For the text-containing cell, return its midpoint in [X, Y] coordinate format. 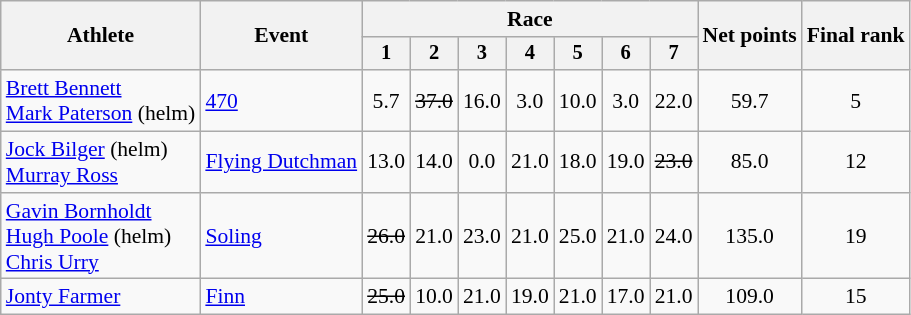
14.0 [434, 162]
16.0 [482, 100]
26.0 [386, 236]
135.0 [750, 236]
Athlete [101, 36]
Jonty Farmer [101, 297]
Gavin BornholdtHugh Poole (helm)Chris Urry [101, 236]
37.0 [434, 100]
1 [386, 54]
Jock Bilger (helm)Murray Ross [101, 162]
24.0 [674, 236]
17.0 [626, 297]
Brett BennettMark Paterson (helm) [101, 100]
470 [281, 100]
Race [530, 19]
19 [856, 236]
6 [626, 54]
3 [482, 54]
Soling [281, 236]
Flying Dutchman [281, 162]
0.0 [482, 162]
109.0 [750, 297]
15 [856, 297]
85.0 [750, 162]
13.0 [386, 162]
12 [856, 162]
Event [281, 36]
Net points [750, 36]
5.7 [386, 100]
Final rank [856, 36]
4 [530, 54]
7 [674, 54]
2 [434, 54]
22.0 [674, 100]
Finn [281, 297]
59.7 [750, 100]
18.0 [578, 162]
